Pinpoint the cell where the given text exists, returning its [x, y] midpoint coordinate. 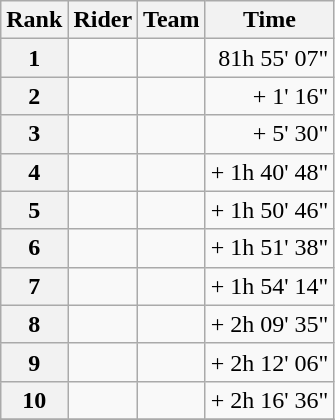
+ 1' 16" [270, 96]
+ 1h 40' 48" [270, 172]
2 [34, 96]
+ 5' 30" [270, 134]
+ 1h 54' 14" [270, 286]
+ 2h 16' 36" [270, 400]
Time [270, 20]
+ 1h 51' 38" [270, 248]
3 [34, 134]
6 [34, 248]
10 [34, 400]
Team [172, 20]
1 [34, 58]
Rank [34, 20]
81h 55' 07" [270, 58]
9 [34, 362]
8 [34, 324]
7 [34, 286]
5 [34, 210]
Rider [103, 20]
4 [34, 172]
+ 1h 50' 46" [270, 210]
+ 2h 09' 35" [270, 324]
+ 2h 12' 06" [270, 362]
